Pinpoint the cell where the given text exists, returning its [X, Y] midpoint coordinate. 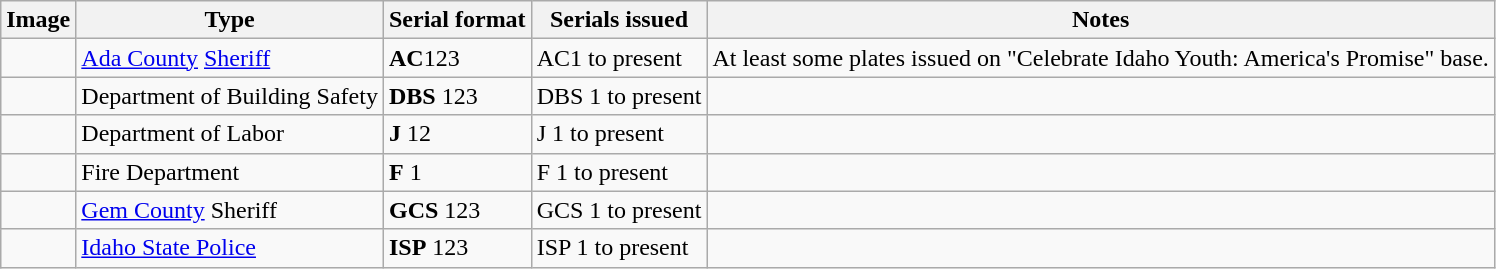
Department of Building Safety [230, 96]
ISP 1 to present [619, 248]
At least some plates issued on "Celebrate Idaho Youth: America's Promise" base. [1101, 58]
Department of Labor [230, 134]
F 1 to present [619, 172]
ISP 123 [457, 248]
Gem County Sheriff [230, 210]
Serials issued [619, 20]
DBS 123 [457, 96]
GCS 1 to present [619, 210]
Image [38, 20]
GCS 123 [457, 210]
AC1 to present [619, 58]
Notes [1101, 20]
F 1 [457, 172]
Idaho State Police [230, 248]
Type [230, 20]
Fire Department [230, 172]
AC123 [457, 58]
DBS 1 to present [619, 96]
Serial format [457, 20]
J 12 [457, 134]
J 1 to present [619, 134]
Ada County Sheriff [230, 58]
